Provide the (x, y) coordinate of the cell's center where the given text is located.  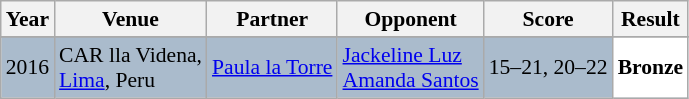
2016 (28, 68)
Jackeline Luz Amanda Santos (410, 68)
Partner (272, 19)
CAR lla Videna,Lima, Peru (130, 68)
Opponent (410, 19)
Score (548, 19)
Result (651, 19)
15–21, 20–22 (548, 68)
Venue (130, 19)
Bronze (651, 68)
Paula la Torre (272, 68)
Year (28, 19)
